Find where the given text appears and provide that cell's center as (X, Y) coordinate. 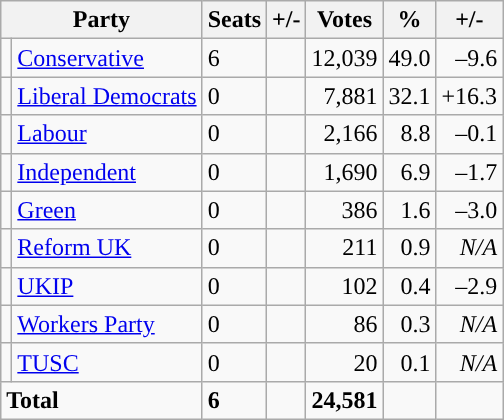
Seats (234, 20)
TUSC (107, 362)
2,166 (344, 134)
–3.0 (470, 210)
6.9 (410, 172)
Independent (107, 172)
49.0 (410, 58)
86 (344, 324)
8.8 (410, 134)
102 (344, 286)
Reform UK (107, 248)
0.1 (410, 362)
–0.1 (470, 134)
+16.3 (470, 96)
Total (102, 400)
–2.9 (470, 286)
20 (344, 362)
UKIP (107, 286)
Conservative (107, 58)
% (410, 20)
12,039 (344, 58)
0.4 (410, 286)
Green (107, 210)
7,881 (344, 96)
Votes (344, 20)
–1.7 (470, 172)
386 (344, 210)
Labour (107, 134)
–9.6 (470, 58)
1.6 (410, 210)
32.1 (410, 96)
Party (102, 20)
0.3 (410, 324)
Liberal Democrats (107, 96)
1,690 (344, 172)
24,581 (344, 400)
0.9 (410, 248)
Workers Party (107, 324)
211 (344, 248)
